Locate the cell with the specified text and output its (x, y) center coordinate. 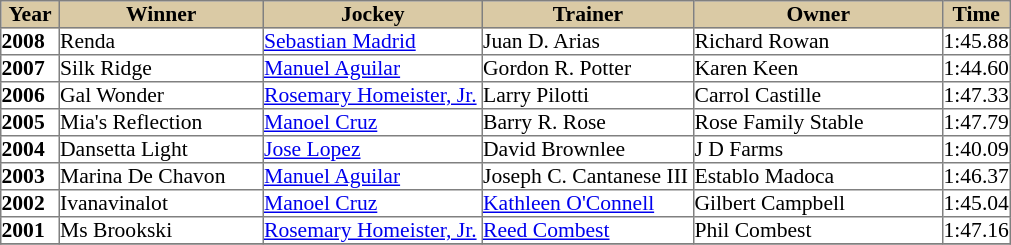
2007 (30, 68)
David Brownlee (588, 150)
Year (30, 14)
1:47.79 (976, 122)
2003 (30, 176)
1:44.60 (976, 68)
2004 (30, 150)
Joseph C. Cantanese III (588, 176)
Trainer (588, 14)
2006 (30, 96)
J D Farms (818, 150)
1:45.88 (976, 42)
2008 (30, 42)
Gilbert Campbell (818, 204)
Kathleen O'Connell (588, 204)
Ivanavinalot (161, 204)
Sebastian Madrid (372, 42)
Phil Combest (818, 230)
1:47.33 (976, 96)
1:47.16 (976, 230)
Barry R. Rose (588, 122)
Establo Madoca (818, 176)
2001 (30, 230)
Jose Lopez (372, 150)
Larry Pilotti (588, 96)
Gordon R. Potter (588, 68)
Ms Brookski (161, 230)
Rose Family Stable (818, 122)
Karen Keen (818, 68)
2002 (30, 204)
Jockey (372, 14)
1:46.37 (976, 176)
Mia's Reflection (161, 122)
Time (976, 14)
Dansetta Light (161, 150)
Owner (818, 14)
2005 (30, 122)
1:45.04 (976, 204)
Gal Wonder (161, 96)
Marina De Chavon (161, 176)
Renda (161, 42)
Juan D. Arias (588, 42)
Richard Rowan (818, 42)
1:40.09 (976, 150)
Reed Combest (588, 230)
Carrol Castille (818, 96)
Winner (161, 14)
Silk Ridge (161, 68)
